Determine the [x, y] coordinate at the center of the cell enclosing the given text.  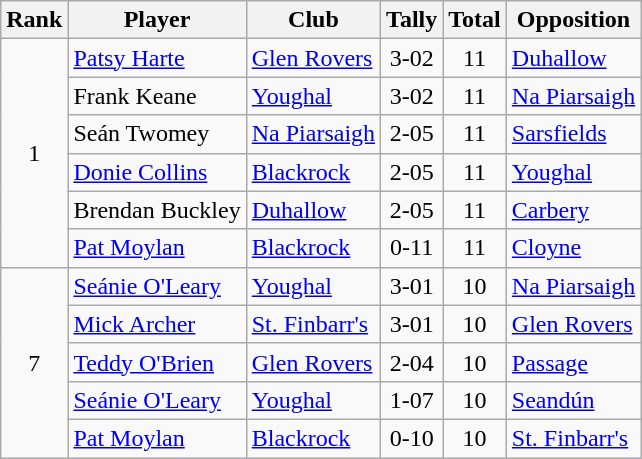
Passage [573, 362]
Carbery [573, 210]
Opposition [573, 20]
Frank Keane [157, 96]
2-04 [412, 362]
Player [157, 20]
Club [313, 20]
0-10 [412, 438]
Total [475, 20]
Donie Collins [157, 172]
Mick Archer [157, 324]
0-11 [412, 248]
1 [34, 153]
Tally [412, 20]
Sarsfields [573, 134]
Brendan Buckley [157, 210]
7 [34, 362]
Cloyne [573, 248]
Patsy Harte [157, 58]
Seandún [573, 400]
Teddy O'Brien [157, 362]
Rank [34, 20]
Seán Twomey [157, 134]
1-07 [412, 400]
